Search for the cell housing the specified text and yield its (x, y) center coordinate. 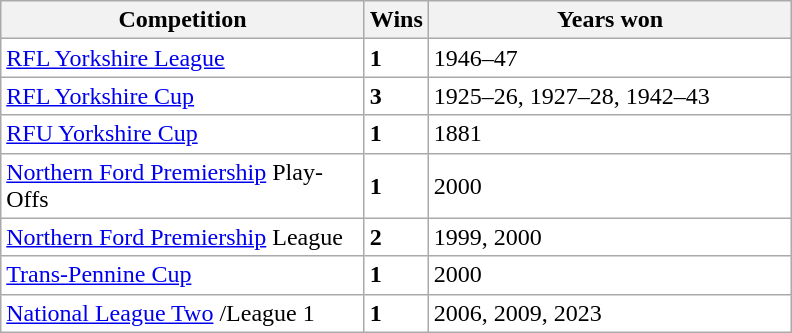
RFL Yorkshire League (183, 58)
2 (396, 237)
Years won (610, 20)
RFU Yorkshire Cup (183, 134)
1925–26, 1927–28, 1942–43 (610, 96)
Trans-Pennine Cup (183, 275)
National League Two /League 1 (183, 313)
Competition (183, 20)
RFL Yorkshire Cup (183, 96)
1946–47 (610, 58)
Northern Ford Premiership Play-Offs (183, 186)
Wins (396, 20)
3 (396, 96)
1999, 2000 (610, 237)
1881 (610, 134)
2006, 2009, 2023 (610, 313)
Northern Ford Premiership League (183, 237)
